Capture the cell that displays the provided text and extract its [x, y] central coordinate. 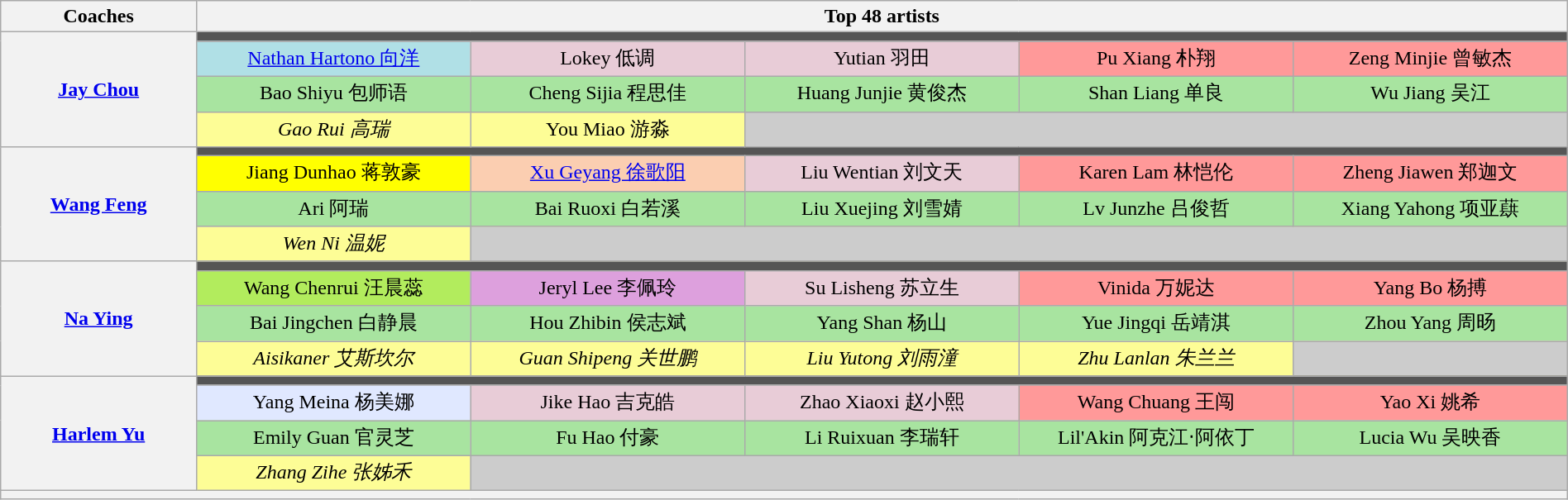
Liu Wentian 刘文天 [882, 174]
Zeng Minjie 曾敏杰 [1431, 60]
Lucia Wu 吴映香 [1431, 438]
Ari 阿瑞 [334, 208]
Su Lisheng 苏立生 [882, 288]
Zhang Zihe 张姊禾 [334, 473]
Bai Ruoxi 白若溪 [608, 208]
Jay Chou [99, 89]
Yutian 羽田 [882, 60]
Hou Zhibin 侯志斌 [608, 324]
Liu Yutong 刘雨潼 [882, 359]
Yang Bo 杨搏 [1431, 288]
Zhu Lanlan 朱兰兰 [1156, 359]
Jiang Dunhao 蒋敦豪 [334, 174]
Shan Liang 单良 [1156, 94]
Wang Chenrui 汪晨蕊 [334, 288]
Zhao Xiaoxi 赵小熙 [882, 403]
Li Ruixuan 李瑞轩 [882, 438]
Lokey 低调 [608, 60]
Lil'Akin 阿克江‧阿依丁 [1156, 438]
Aisikaner 艾斯坎尔 [334, 359]
Wen Ni 温妮 [334, 245]
Guan Shipeng 关世鹏 [608, 359]
Jike Hao 吉克皓 [608, 403]
Karen Lam 林恺伦 [1156, 174]
Liu Xuejing 刘雪婧 [882, 208]
Zhou Yang 周旸 [1431, 324]
Lv Junzhe 吕俊哲 [1156, 208]
Xiang Yahong 项亚蕻 [1431, 208]
Bao Shiyu 包师语 [334, 94]
Cheng Sijia 程思佳 [608, 94]
Na Ying [99, 319]
Gao Rui 高瑞 [334, 129]
Yang Meina 杨美娜 [334, 403]
Top 48 artists [882, 17]
Huang Junjie 黄俊杰 [882, 94]
Wang Feng [99, 205]
You Miao 游淼 [608, 129]
Xu Geyang 徐歌阳 [608, 174]
Pu Xiang 朴翔 [1156, 60]
Wang Chuang 王闯 [1156, 403]
Nathan Hartono 向洋 [334, 60]
Jeryl Lee 李佩玲 [608, 288]
Zheng Jiawen 郑迦文 [1431, 174]
Yang Shan 杨山 [882, 324]
Bai Jingchen 白静晨 [334, 324]
Harlem Yu [99, 433]
Yue Jingqi 岳靖淇 [1156, 324]
Coaches [99, 17]
Emily Guan 官灵芝 [334, 438]
Yao Xi 姚希 [1431, 403]
Fu Hao 付豪 [608, 438]
Wu Jiang 吴江 [1431, 94]
Vinida 万妮达 [1156, 288]
